Search for the cell housing the specified text and yield its (x, y) center coordinate. 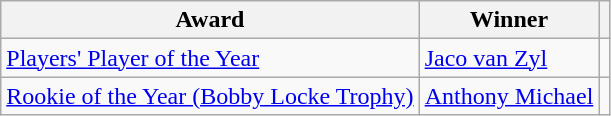
Winner (509, 20)
Rookie of the Year (Bobby Locke Trophy) (210, 96)
Anthony Michael (509, 96)
Jaco van Zyl (509, 58)
Award (210, 20)
Players' Player of the Year (210, 58)
